Output the [X, Y] coordinate of the center of the cell containing the given text.  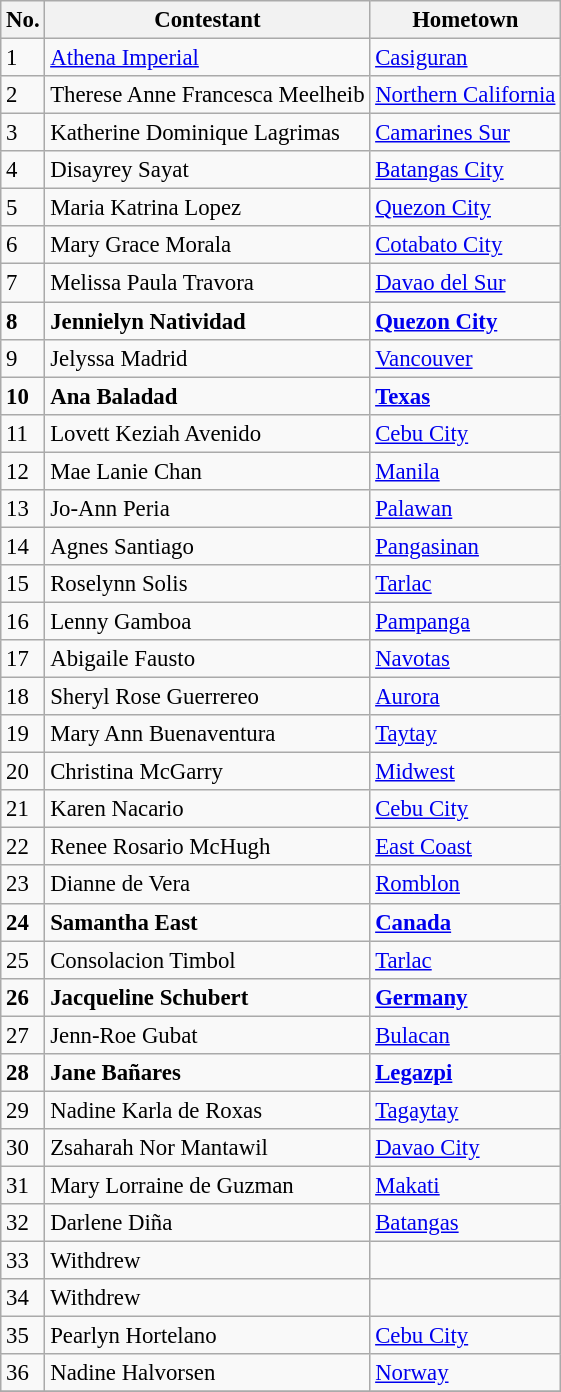
Texas [466, 396]
Sheryl Rose Guerrereo [208, 697]
21 [23, 809]
Canada [466, 922]
Zsaharah Nor Mantawil [208, 1148]
3 [23, 133]
Roselynn Solis [208, 584]
Taytay [466, 734]
24 [23, 922]
23 [23, 885]
1 [23, 58]
Athena Imperial [208, 58]
Casiguran [466, 58]
Mary Ann Buenaventura [208, 734]
Norway [466, 1373]
17 [23, 659]
Cotabato City [466, 245]
32 [23, 1223]
Jane Bañares [208, 1073]
Dianne de Vera [208, 885]
Christina McGarry [208, 772]
Therese Anne Francesca Meelheib [208, 95]
31 [23, 1185]
Nadine Halvorsen [208, 1373]
Manila [466, 471]
25 [23, 960]
Romblon [466, 885]
Agnes Santiago [208, 546]
20 [23, 772]
Abigaile Fausto [208, 659]
13 [23, 509]
Katherine Dominique Lagrimas [208, 133]
Jenn-Roe Gubat [208, 1035]
15 [23, 584]
Davao City [466, 1148]
Northern California [466, 95]
Palawan [466, 509]
Melissa Paula Travora [208, 283]
4 [23, 170]
Mary Grace Morala [208, 245]
Ana Baladad [208, 396]
Maria Katrina Lopez [208, 208]
Jelyssa Madrid [208, 358]
9 [23, 358]
2 [23, 95]
12 [23, 471]
Batangas City [466, 170]
Pampanga [466, 621]
27 [23, 1035]
35 [23, 1336]
Makati [466, 1185]
16 [23, 621]
22 [23, 847]
33 [23, 1261]
Consolacion Timbol [208, 960]
Lenny Gamboa [208, 621]
Davao del Sur [466, 283]
34 [23, 1298]
10 [23, 396]
18 [23, 697]
Germany [466, 997]
Darlene Diña [208, 1223]
28 [23, 1073]
14 [23, 546]
No. [23, 20]
Jacqueline Schubert [208, 997]
Navotas [466, 659]
Vancouver [466, 358]
36 [23, 1373]
Aurora [466, 697]
Batangas [466, 1223]
Samantha East [208, 922]
6 [23, 245]
30 [23, 1148]
Tagaytay [466, 1110]
7 [23, 283]
Jo-Ann Peria [208, 509]
Pearlyn Hortelano [208, 1336]
11 [23, 433]
Nadine Karla de Roxas [208, 1110]
Karen Nacario [208, 809]
29 [23, 1110]
Mae Lanie Chan [208, 471]
Legazpi [466, 1073]
Bulacan [466, 1035]
Pangasinan [466, 546]
Jennielyn Natividad [208, 321]
Hometown [466, 20]
5 [23, 208]
26 [23, 997]
Camarines Sur [466, 133]
Renee Rosario McHugh [208, 847]
East Coast [466, 847]
19 [23, 734]
Disayrey Sayat [208, 170]
8 [23, 321]
Midwest [466, 772]
Contestant [208, 20]
Lovett Keziah Avenido [208, 433]
Mary Lorraine de Guzman [208, 1185]
